Locate the cell with the specified text and output its (X, Y) center coordinate. 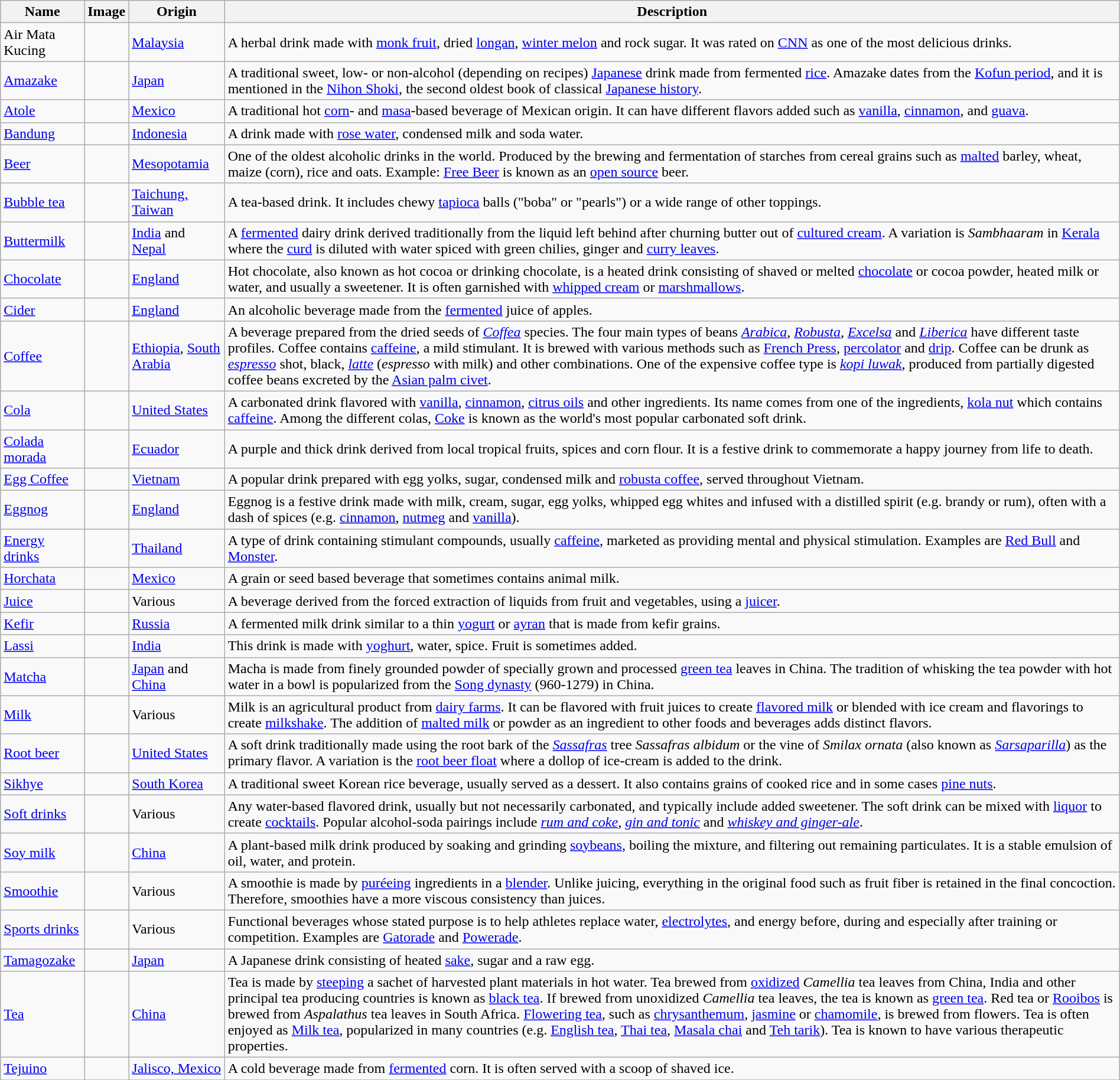
Root beer (43, 753)
Description (672, 12)
A traditional hot corn- and masa-based beverage of Mexican origin. It can have different flavors added such as vanilla, cinnamon, and guava. (672, 111)
Jalisco, Mexico (177, 1069)
A drink made with rose water, condensed milk and soda water. (672, 133)
Taichung, Taiwan (177, 202)
Atole (43, 111)
Tea (43, 1014)
Bandung (43, 133)
Malaysia (177, 43)
Buttermilk (43, 241)
Soy milk (43, 853)
Sports drinks (43, 929)
Japan and China (177, 677)
Colada morada (43, 449)
Sikhye (43, 784)
A traditional sweet Korean rice beverage, usually served as a dessert. It also contains grains of cooked rice and in some cases pine nuts. (672, 784)
An alcoholic beverage made from the fermented juice of apples. (672, 309)
India (177, 646)
This drink is made with yoghurt, water, spice. Fruit is sometimes added. (672, 646)
Beer (43, 164)
A tea-based drink. It includes chewy tapioca balls ("boba" or "pearls") or a wide range of other toppings. (672, 202)
Amazake (43, 80)
A grain or seed based beverage that sometimes contains animal milk. (672, 579)
Egg Coffee (43, 479)
Vietnam (177, 479)
Milk (43, 714)
A herbal drink made with monk fruit, dried longan, winter melon and rock sugar. It was rated on CNN as one of the most delicious drinks. (672, 43)
A Japanese drink consisting of heated sake, sugar and a raw egg. (672, 960)
Image (106, 12)
Russia (177, 624)
Kefir (43, 624)
A cold beverage made from fermented corn. It is often served with a scoop of shaved ice. (672, 1069)
Energy drinks (43, 548)
Soft drinks (43, 814)
Ethiopia, South Arabia (177, 355)
Bubble tea (43, 202)
Eggnog (43, 510)
Name (43, 12)
Tamagozake (43, 960)
Ecuador (177, 449)
Cider (43, 309)
Matcha (43, 677)
Juice (43, 601)
India and Nepal (177, 241)
Tejuino (43, 1069)
Horchata (43, 579)
Origin (177, 12)
Cola (43, 410)
Mesopotamia (177, 164)
South Korea (177, 784)
Lassi (43, 646)
A popular drink prepared with egg yolks, sugar, condensed milk and robusta coffee, served throughout Vietnam. (672, 479)
A beverage derived from the forced extraction of liquids from fruit and vegetables, using a juicer. (672, 601)
Air Mata Kucing (43, 43)
Chocolate (43, 279)
Coffee (43, 355)
A fermented milk drink similar to a thin yogurt or ayran that is made from kefir grains. (672, 624)
Indonesia (177, 133)
Smoothie (43, 890)
Thailand (177, 548)
